Find where the given text appears and provide that cell's center as [x, y] coordinate. 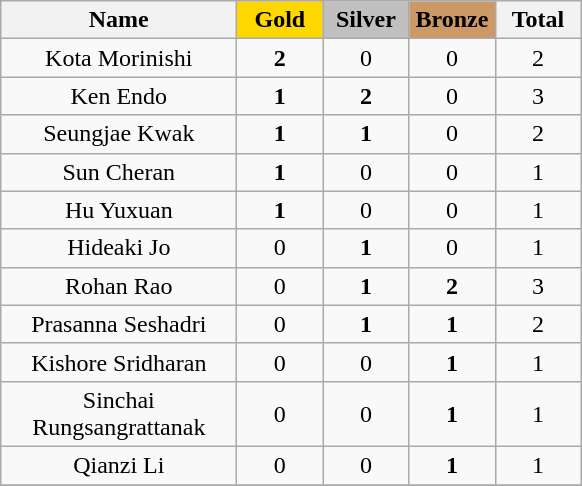
Ken Endo [119, 96]
Seungjae Kwak [119, 134]
Hideaki Jo [119, 248]
Gold [280, 20]
Kishore Sridharan [119, 362]
Silver [366, 20]
Name [119, 20]
Rohan Rao [119, 286]
Sun Cheran [119, 172]
Hu Yuxuan [119, 210]
Prasanna Seshadri [119, 324]
Sinchai Rungsangrattanak [119, 414]
Total [538, 20]
Kota Morinishi [119, 58]
Bronze [452, 20]
Qianzi Li [119, 465]
